Identify which cell holds the provided text, then report its (x, y) central coordinate. 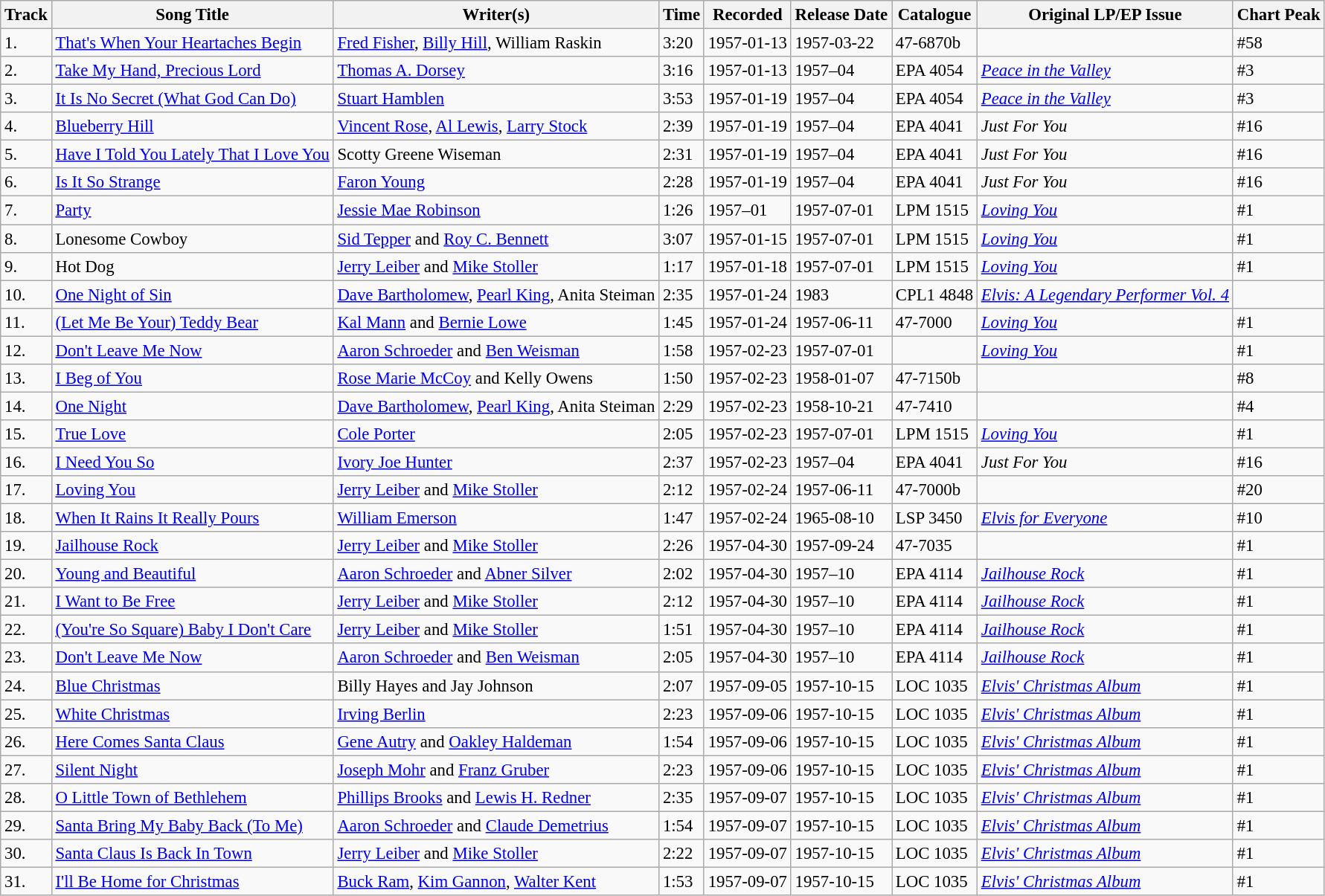
1:53 (681, 881)
1957-09-24 (841, 546)
When It Rains It Really Pours (192, 518)
Ivory Joe Hunter (495, 462)
3:07 (681, 239)
Recorded (747, 15)
Have I Told You Lately That I Love You (192, 155)
11. (26, 322)
Song Title (192, 15)
2:29 (681, 406)
Joseph Mohr and Franz Gruber (495, 770)
16. (26, 462)
2:07 (681, 686)
47-7410 (934, 406)
5. (26, 155)
Billy Hayes and Jay Johnson (495, 686)
Fred Fisher, Billy Hill, William Raskin (495, 43)
Blueberry Hill (192, 126)
1957–01 (747, 210)
1958-01-07 (841, 378)
Gene Autry and Oakley Haldeman (495, 741)
Original LP/EP Issue (1106, 15)
19. (26, 546)
15. (26, 434)
Chart Peak (1278, 15)
True Love (192, 434)
Time (681, 15)
13. (26, 378)
Lonesome Cowboy (192, 239)
2:39 (681, 126)
Santa Claus Is Back In Town (192, 854)
I Beg of You (192, 378)
Silent Night (192, 770)
Is It So Strange (192, 182)
47-6870b (934, 43)
Hot Dog (192, 266)
1:26 (681, 210)
Cole Porter (495, 434)
#8 (1278, 378)
2. (26, 71)
Release Date (841, 15)
1:45 (681, 322)
Aaron Schroeder and Abner Silver (495, 574)
Faron Young (495, 182)
28. (26, 798)
1957-01-18 (747, 266)
#4 (1278, 406)
1:47 (681, 518)
1957-09-05 (747, 686)
I'll Be Home for Christmas (192, 881)
3:20 (681, 43)
2:26 (681, 546)
47-7000 (934, 322)
I Need You So (192, 462)
I Want to Be Free (192, 602)
26. (26, 741)
47-7150b (934, 378)
27. (26, 770)
Here Comes Santa Claus (192, 741)
1:51 (681, 630)
#10 (1278, 518)
Rose Marie McCoy and Kelly Owens (495, 378)
4. (26, 126)
CPL1 4848 (934, 294)
Young and Beautiful (192, 574)
2:28 (681, 182)
Thomas A. Dorsey (495, 71)
One Night of Sin (192, 294)
Take My Hand, Precious Lord (192, 71)
3. (26, 99)
1983 (841, 294)
47-7000b (934, 490)
14. (26, 406)
Writer(s) (495, 15)
Buck Ram, Kim Gannon, Walter Kent (495, 881)
Aaron Schroeder and Claude Demetrius (495, 825)
William Emerson (495, 518)
Phillips Brooks and Lewis H. Redner (495, 798)
That's When Your Heartaches Begin (192, 43)
1957-01-15 (747, 239)
1:17 (681, 266)
LSP 3450 (934, 518)
1. (26, 43)
Party (192, 210)
Kal Mann and Bernie Lowe (495, 322)
#20 (1278, 490)
10. (26, 294)
(Let Me Be Your) Teddy Bear (192, 322)
7. (26, 210)
Track (26, 15)
20. (26, 574)
9. (26, 266)
Blue Christmas (192, 686)
Elvis for Everyone (1106, 518)
21. (26, 602)
Santa Bring My Baby Back (To Me) (192, 825)
3:16 (681, 71)
8. (26, 239)
12. (26, 350)
1:50 (681, 378)
30. (26, 854)
6. (26, 182)
Elvis: A Legendary Performer Vol. 4 (1106, 294)
O Little Town of Bethlehem (192, 798)
Catalogue (934, 15)
#58 (1278, 43)
It Is No Secret (What God Can Do) (192, 99)
1965-08-10 (841, 518)
47-7035 (934, 546)
25. (26, 714)
17. (26, 490)
3:53 (681, 99)
31. (26, 881)
2:31 (681, 155)
Stuart Hamblen (495, 99)
23. (26, 658)
22. (26, 630)
Sid Tepper and Roy C. Bennett (495, 239)
1:58 (681, 350)
Scotty Greene Wiseman (495, 155)
1957-03-22 (841, 43)
1958-10-21 (841, 406)
White Christmas (192, 714)
(You're So Square) Baby I Don't Care (192, 630)
Jessie Mae Robinson (495, 210)
18. (26, 518)
24. (26, 686)
2:02 (681, 574)
2:37 (681, 462)
29. (26, 825)
Vincent Rose, Al Lewis, Larry Stock (495, 126)
One Night (192, 406)
Irving Berlin (495, 714)
2:22 (681, 854)
